Pinpoint the cell where the given text exists, returning its [x, y] midpoint coordinate. 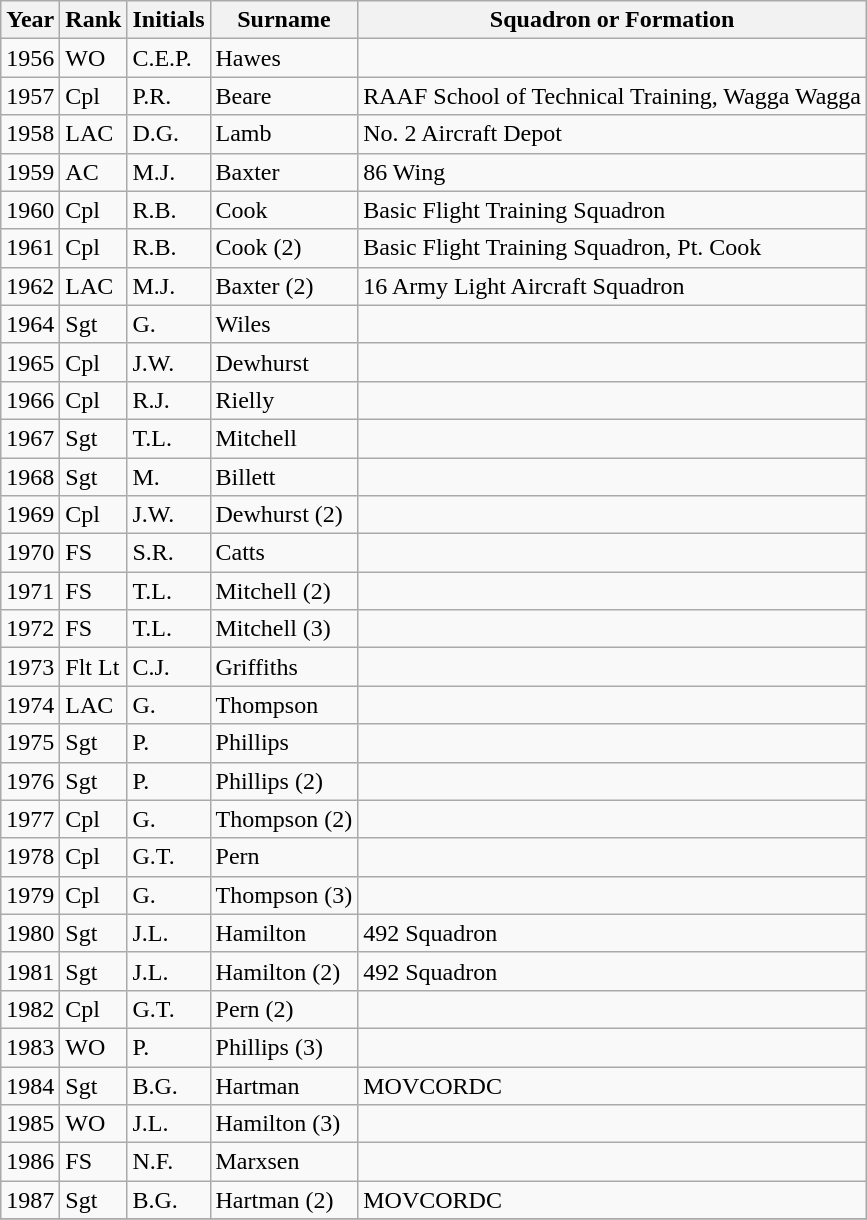
Thompson (2) [284, 819]
1975 [30, 743]
C.J. [168, 667]
1964 [30, 324]
Pern (2) [284, 1009]
Cook [284, 210]
1957 [30, 96]
Flt Lt [94, 667]
1962 [30, 286]
1974 [30, 705]
Wiles [284, 324]
1965 [30, 362]
Baxter (2) [284, 286]
1960 [30, 210]
1968 [30, 477]
Cook (2) [284, 248]
Surname [284, 20]
1972 [30, 629]
Year [30, 20]
1961 [30, 248]
R.J. [168, 400]
1981 [30, 971]
Lamb [284, 134]
No. 2 Aircraft Depot [612, 134]
1984 [30, 1085]
Hartman (2) [284, 1200]
P.R. [168, 96]
Phillips (2) [284, 781]
86 Wing [612, 172]
Baxter [284, 172]
1980 [30, 933]
1979 [30, 895]
1986 [30, 1162]
Thompson [284, 705]
1970 [30, 553]
1977 [30, 819]
1973 [30, 667]
Mitchell (3) [284, 629]
C.E.P. [168, 58]
1978 [30, 857]
Catts [284, 553]
Rank [94, 20]
RAAF School of Technical Training, Wagga Wagga [612, 96]
1958 [30, 134]
S.R. [168, 553]
1959 [30, 172]
Thompson (3) [284, 895]
Rielly [284, 400]
Beare [284, 96]
Initials [168, 20]
1971 [30, 591]
1956 [30, 58]
Griffiths [284, 667]
16 Army Light Aircraft Squadron [612, 286]
1967 [30, 438]
M. [168, 477]
Marxsen [284, 1162]
Basic Flight Training Squadron, Pt. Cook [612, 248]
Dewhurst [284, 362]
1983 [30, 1047]
1966 [30, 400]
Phillips [284, 743]
1982 [30, 1009]
Hamilton [284, 933]
Pern [284, 857]
1985 [30, 1124]
Dewhurst (2) [284, 515]
Hamilton (2) [284, 971]
Phillips (3) [284, 1047]
Mitchell (2) [284, 591]
1976 [30, 781]
Squadron or Formation [612, 20]
AC [94, 172]
Mitchell [284, 438]
Hawes [284, 58]
D.G. [168, 134]
N.F. [168, 1162]
Hamilton (3) [284, 1124]
1969 [30, 515]
Hartman [284, 1085]
1987 [30, 1200]
Billett [284, 477]
Basic Flight Training Squadron [612, 210]
